Search for the cell housing the specified text and yield its [x, y] center coordinate. 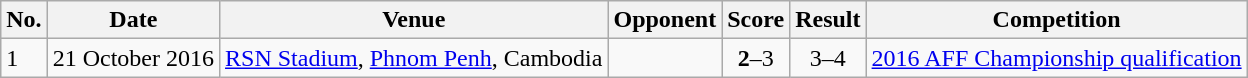
Competition [1056, 20]
21 October 2016 [133, 58]
1 [24, 58]
Date [133, 20]
RSN Stadium, Phnom Penh, Cambodia [414, 58]
Venue [414, 20]
Result [828, 20]
Score [756, 20]
2016 AFF Championship qualification [1056, 58]
No. [24, 20]
Opponent [665, 20]
2–3 [756, 58]
3–4 [828, 58]
